Pinpoint the cell where the given text exists, returning its [X, Y] midpoint coordinate. 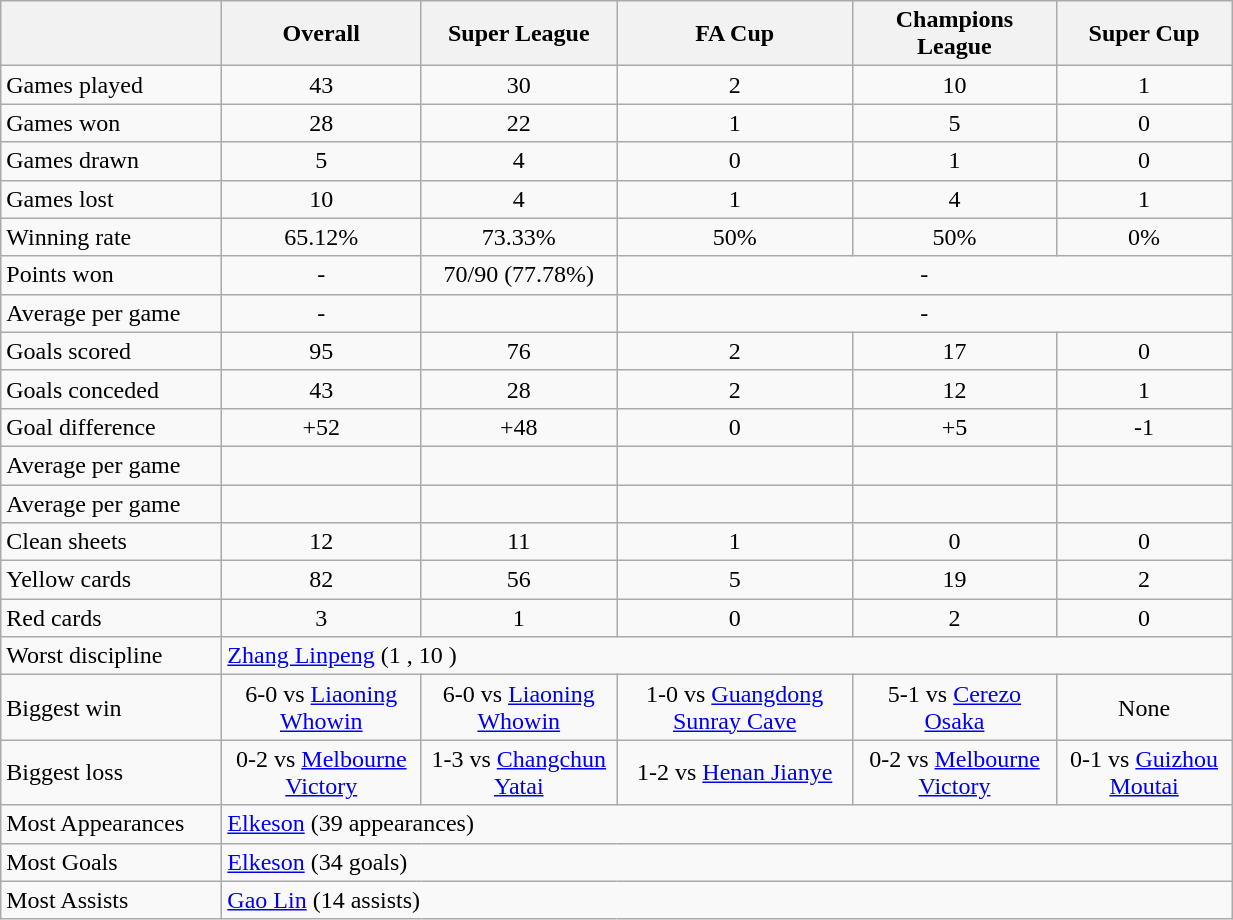
+48 [519, 427]
Games drawn [112, 161]
Games played [112, 85]
1-0 vs Guangdong Sunray Cave [735, 708]
65.12% [322, 237]
Red cards [112, 618]
Biggest loss [112, 772]
95 [322, 351]
1-2 vs Henan Jianye [735, 772]
-1 [1144, 427]
Super Cup [1144, 34]
Goals scored [112, 351]
22 [519, 123]
Most Goals [112, 862]
0-1 vs Guizhou Moutai [1144, 772]
19 [954, 580]
Yellow cards [112, 580]
FA Cup [735, 34]
70/90 (77.78%) [519, 275]
30 [519, 85]
Elkeson (34 goals) [727, 862]
82 [322, 580]
Super League [519, 34]
Most Appearances [112, 824]
Zhang Linpeng (1 , 10 ) [727, 656]
Biggest win [112, 708]
Most Assists [112, 900]
Goal difference [112, 427]
11 [519, 542]
Gao Lin (14 assists) [727, 900]
1-3 vs Changchun Yatai [519, 772]
73.33% [519, 237]
56 [519, 580]
3 [322, 618]
Champions League [954, 34]
Games lost [112, 199]
Overall [322, 34]
None [1144, 708]
+5 [954, 427]
76 [519, 351]
Goals conceded [112, 389]
Games won [112, 123]
Winning rate [112, 237]
+52 [322, 427]
17 [954, 351]
Elkeson (39 appearances) [727, 824]
5-1 vs Cerezo Osaka [954, 708]
0% [1144, 237]
Clean sheets [112, 542]
Worst discipline [112, 656]
Points won [112, 275]
